Detect which cell encompasses the target text, then output its (x, y) center coordinate. 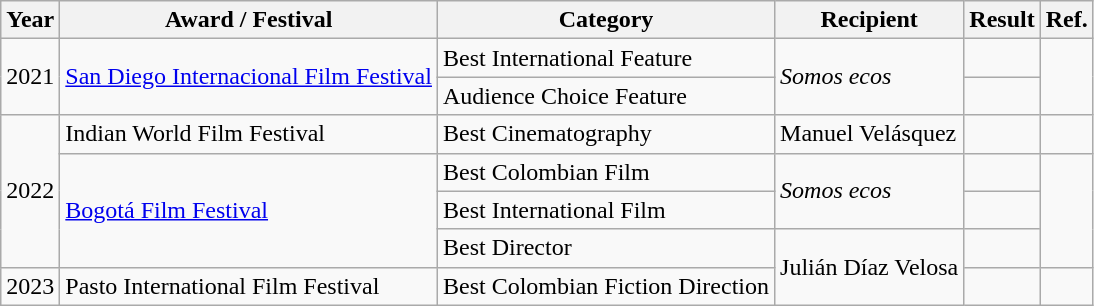
Recipient (870, 20)
Best Colombian Film (606, 172)
Award / Festival (249, 20)
Best International Feature (606, 58)
Best Colombian Fiction Direction (606, 286)
Indian World Film Festival (249, 134)
2022 (30, 191)
2021 (30, 77)
Result (1002, 20)
San Diego Internacional Film Festival (249, 77)
Bogotá Film Festival (249, 210)
Category (606, 20)
Best Director (606, 248)
Ref. (1066, 20)
2023 (30, 286)
Julián Díaz Velosa (870, 267)
Manuel Velásquez (870, 134)
Pasto International Film Festival (249, 286)
Best International Film (606, 210)
Best Cinematography (606, 134)
Year (30, 20)
Audience Choice Feature (606, 96)
